Capture the cell that displays the provided text and extract its [X, Y] central coordinate. 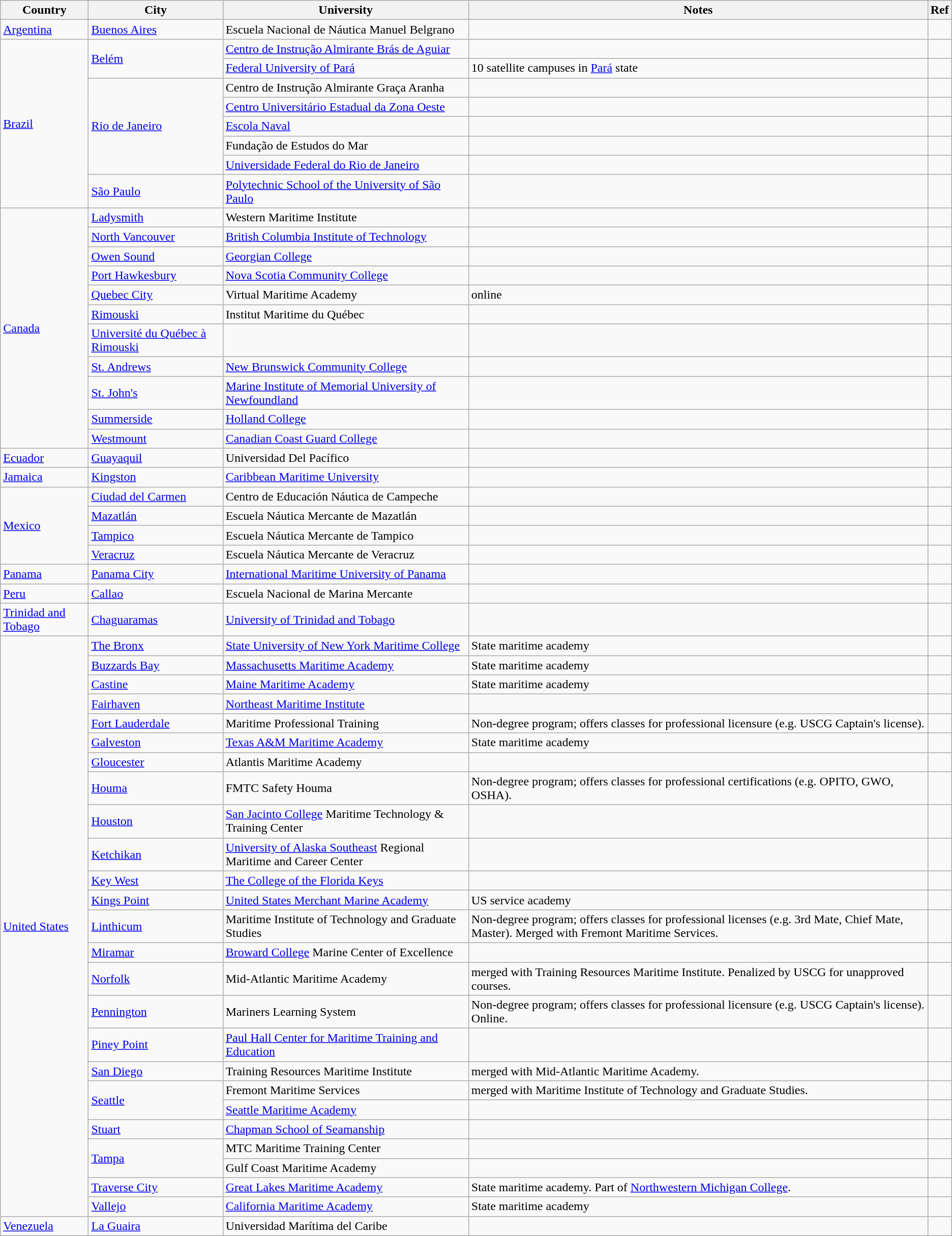
United States [45, 927]
Non-degree program; offers classes for professional licensure (e.g. USCG Captain's license). Online. [698, 1012]
North Vancouver [156, 237]
merged with Mid-Atlantic Maritime Academy. [698, 1071]
State maritime academy. Part of Northwestern Michigan College. [698, 1187]
Seattle [156, 1100]
British Columbia Institute of Technology [346, 237]
Mid-Atlantic Maritime Academy [346, 979]
Buzzards Bay [156, 665]
Holland College [346, 419]
City [156, 10]
Belém [156, 58]
merged with Maritime Institute of Technology and Graduate Studies. [698, 1091]
MTC Maritime Training Center [346, 1149]
Chapman School of Seamanship [346, 1129]
Ladysmith [156, 217]
Tampa [156, 1158]
University [346, 10]
US service academy [698, 900]
Universidad Marítima del Caribe [346, 1226]
Peru [45, 594]
Escola Naval [346, 126]
Rimouski [156, 314]
Ketchikan [156, 855]
Buenos Aires [156, 30]
Country [45, 10]
University of Alaska Southeast Regional Maritime and Career Center [346, 855]
Escuela Náutica Mercante de Mazatlán [346, 516]
Key West [156, 880]
New Brunswick Community College [346, 367]
Virtual Maritime Academy [346, 295]
Notes [698, 10]
La Guaira [156, 1226]
Trinidad and Tobago [45, 620]
Centro de Instrução Almirante Graça Aranha [346, 87]
University of Trinidad and Tobago [346, 620]
Traverse City [156, 1187]
Universidad Del Pacífico [346, 458]
Marine Institute of Memorial University of Newfoundland [346, 393]
Federal University of Pará [346, 68]
Maine Maritime Academy [346, 685]
Fremont Maritime Services [346, 1091]
State University of New York Maritime College [346, 646]
Argentina [45, 30]
São Paulo [156, 191]
Veracruz [156, 554]
Stuart [156, 1129]
Kings Point [156, 900]
Canadian Coast Guard College [346, 438]
Centro de Educación Náutica de Campeche [346, 496]
Galveston [156, 743]
Port Hawkesbury [156, 276]
Tampico [156, 535]
Non-degree program; offers classes for professional licensure (e.g. USCG Captain's license). [698, 723]
Linthicum [156, 926]
Vallejo [156, 1206]
Centro de Instrução Almirante Brás de Aguiar [346, 49]
Fort Lauderdale [156, 723]
Escuela Nacional de Marina Mercante [346, 594]
Kingston [156, 477]
Houma [156, 788]
Ecuador [45, 458]
Paul Hall Center for Maritime Training and Education [346, 1045]
Ciudad del Carmen [156, 496]
Maritime Professional Training [346, 723]
Fundação de Estudos do Mar [346, 145]
Owen Sound [156, 256]
Georgian College [346, 256]
Panama City [156, 574]
Northeast Maritime Institute [346, 704]
Guayaquil [156, 458]
Castine [156, 685]
Université du Québec à Rimouski [156, 341]
California Maritime Academy [346, 1206]
Brazil [45, 124]
Piney Point [156, 1045]
Houston [156, 821]
Mariners Learning System [346, 1012]
Mexico [45, 525]
Venezuela [45, 1226]
Panama [45, 574]
Polytechnic School of the University of São Paulo [346, 191]
Atlantis Maritime Academy [346, 762]
Jamaica [45, 477]
Centro Universitário Estadual da Zona Oeste [346, 107]
Gulf Coast Maritime Academy [346, 1168]
Fairhaven [156, 704]
Gloucester [156, 762]
Escuela Náutica Mercante de Veracruz [346, 554]
San Diego [156, 1071]
Norfolk [156, 979]
Canada [45, 328]
Non-degree program; offers classes for professional certifications (e.g. OPITO, GWO, OSHA). [698, 788]
Universidade Federal do Rio de Janeiro [346, 165]
online [698, 295]
The College of the Florida Keys [346, 880]
merged with Training Resources Maritime Institute. Penalized by USCG for unapproved courses. [698, 979]
Summerside [156, 419]
Escuela Nacional de Náutica Manuel Belgrano [346, 30]
Chaguaramas [156, 620]
Rio de Janeiro [156, 126]
Training Resources Maritime Institute [346, 1071]
Mazatlán [156, 516]
Callao [156, 594]
Massachusetts Maritime Academy [346, 665]
Miramar [156, 952]
Texas A&M Maritime Academy [346, 743]
Seattle Maritime Academy [346, 1110]
Non-degree program; offers classes for professional licenses (e.g. 3rd Mate, Chief Mate, Master). Merged with Fremont Maritime Services. [698, 926]
Caribbean Maritime University [346, 477]
Institut Maritime du Québec [346, 314]
Nova Scotia Community College [346, 276]
Quebec City [156, 295]
Pennington [156, 1012]
Great Lakes Maritime Academy [346, 1187]
Western Maritime Institute [346, 217]
Escuela Náutica Mercante de Tampico [346, 535]
Maritime Institute of Technology and Graduate Studies [346, 926]
United States Merchant Marine Academy [346, 900]
San Jacinto College Maritime Technology & Training Center [346, 821]
Westmount [156, 438]
Broward College Marine Center of Excellence [346, 952]
International Maritime University of Panama [346, 574]
St. Andrews [156, 367]
FMTC Safety Houma [346, 788]
10 satellite campuses in Pará state [698, 68]
Ref [940, 10]
The Bronx [156, 646]
St. John's [156, 393]
